Detect which cell encompasses the target text, then output its [X, Y] center coordinate. 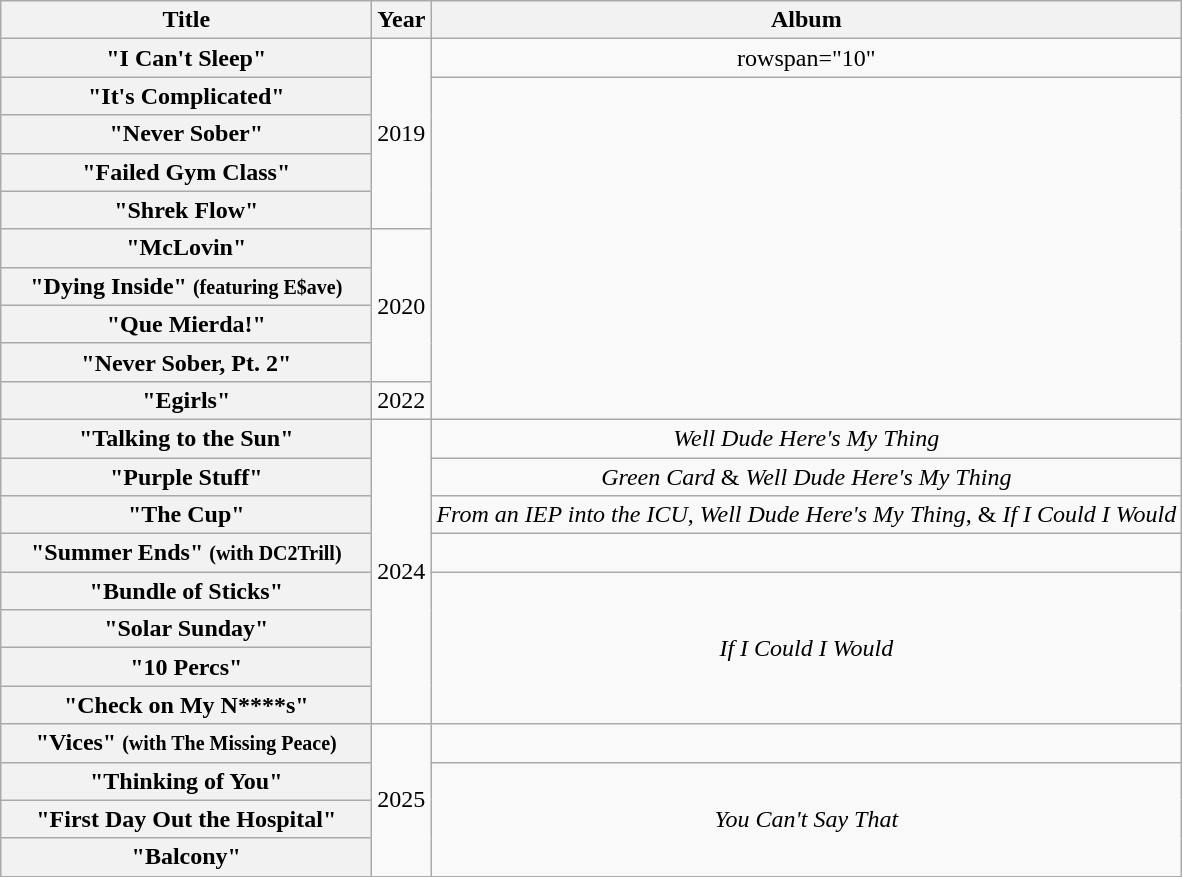
2019 [402, 134]
2022 [402, 400]
"I Can't Sleep" [186, 58]
You Can't Say That [806, 819]
"Failed Gym Class" [186, 172]
"Never Sober, Pt. 2" [186, 362]
"Que Mierda!" [186, 324]
2024 [402, 571]
"Bundle of Sticks" [186, 591]
Green Card & Well Dude Here's My Thing [806, 477]
"Summer Ends" (with DC2Trill) [186, 553]
From an IEP into the ICU, Well Dude Here's My Thing, & If I Could I Would [806, 515]
"Talking to the Sun" [186, 438]
"Check on My N****s" [186, 705]
Title [186, 20]
2020 [402, 305]
"Purple Stuff" [186, 477]
"McLovin" [186, 248]
2025 [402, 800]
"The Cup" [186, 515]
Year [402, 20]
"First Day Out the Hospital" [186, 819]
"Dying Inside" (featuring E$ave) [186, 286]
Album [806, 20]
"Never Sober" [186, 134]
"Shrek Flow" [186, 210]
If I Could I Would [806, 648]
Well Dude Here's My Thing [806, 438]
"It's Complicated" [186, 96]
"Solar Sunday" [186, 629]
"Vices" (with The Missing Peace) [186, 743]
"Thinking of You" [186, 781]
"Egirls" [186, 400]
"10 Percs" [186, 667]
rowspan="10" [806, 58]
"Balcony" [186, 857]
